Search for the cell housing the specified text and yield its [x, y] center coordinate. 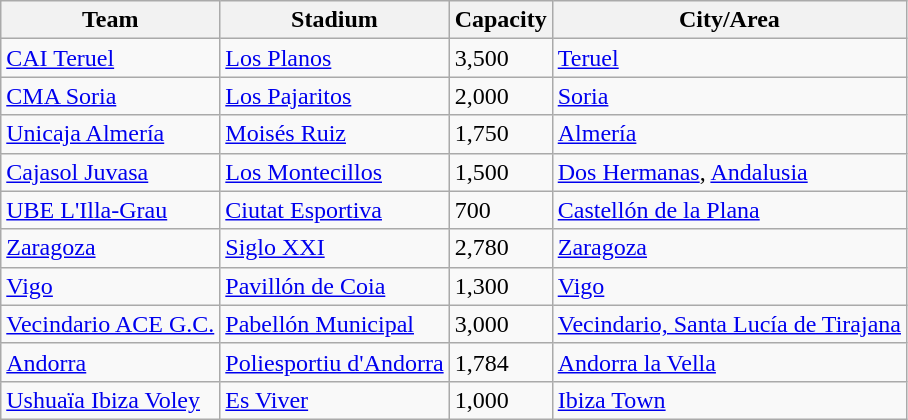
1,300 [500, 286]
3,500 [500, 58]
Unicaja Almería [110, 134]
Los Montecillos [334, 172]
Dos Hermanas, Andalusia [729, 172]
Ciutat Esportiva [334, 210]
1,000 [500, 400]
Los Planos [334, 58]
Team [110, 20]
1,784 [500, 362]
1,750 [500, 134]
CAI Teruel [110, 58]
Vecindario ACE G.C. [110, 324]
3,000 [500, 324]
Stadium [334, 20]
Vecindario, Santa Lucía de Tirajana [729, 324]
Teruel [729, 58]
2,780 [500, 248]
Andorra la Vella [729, 362]
Es Viver [334, 400]
Soria [729, 96]
Pavillón de Coia [334, 286]
Castellón de la Plana [729, 210]
Ibiza Town [729, 400]
City/Area [729, 20]
Siglo XXI [334, 248]
700 [500, 210]
Moisés Ruiz [334, 134]
Poliesportiu d'Andorra [334, 362]
Ushuaïa Ibiza Voley [110, 400]
UBE L'Illa-Grau [110, 210]
1,500 [500, 172]
Pabellón Municipal [334, 324]
Los Pajaritos [334, 96]
Andorra [110, 362]
Capacity [500, 20]
Almería [729, 134]
2,000 [500, 96]
CMA Soria [110, 96]
Cajasol Juvasa [110, 172]
